Pinpoint the cell where the given text exists, returning its [X, Y] midpoint coordinate. 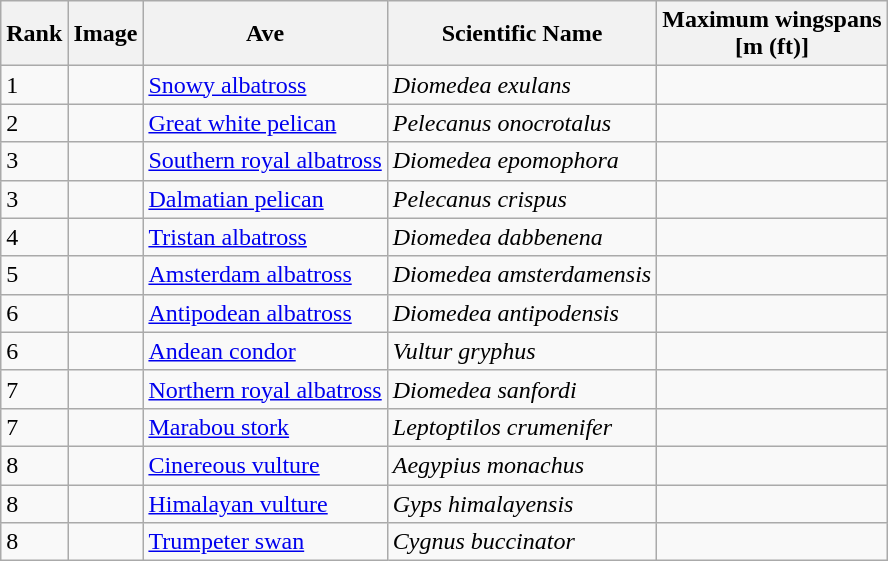
Himalayan vulture [265, 503]
Diomedea dabbenena [522, 237]
Diomedea amsterdamensis [522, 275]
Antipodean albatross [265, 313]
Marabou stork [265, 427]
Image [106, 34]
Gyps himalayensis [522, 503]
5 [34, 275]
Pelecanus crispus [522, 199]
Cygnus buccinator [522, 542]
Diomedea sanfordi [522, 389]
Maximum wingspans[m (ft)] [772, 34]
Southern royal albatross [265, 161]
Trumpeter swan [265, 542]
Scientific Name [522, 34]
Andean condor [265, 351]
Diomedea epomophora [522, 161]
1 [34, 85]
Amsterdam albatross [265, 275]
Leptoptilos crumenifer [522, 427]
Rank [34, 34]
Diomedea antipodensis [522, 313]
Dalmatian pelican [265, 199]
Vultur gryphus [522, 351]
Tristan albatross [265, 237]
Cinereous vulture [265, 465]
Diomedea exulans [522, 85]
Northern royal albatross [265, 389]
Pelecanus onocrotalus [522, 123]
2 [34, 123]
Snowy albatross [265, 85]
Ave [265, 34]
4 [34, 237]
Aegypius monachus [522, 465]
Great white pelican [265, 123]
